Return [x, y] of the center of cell containing provided text 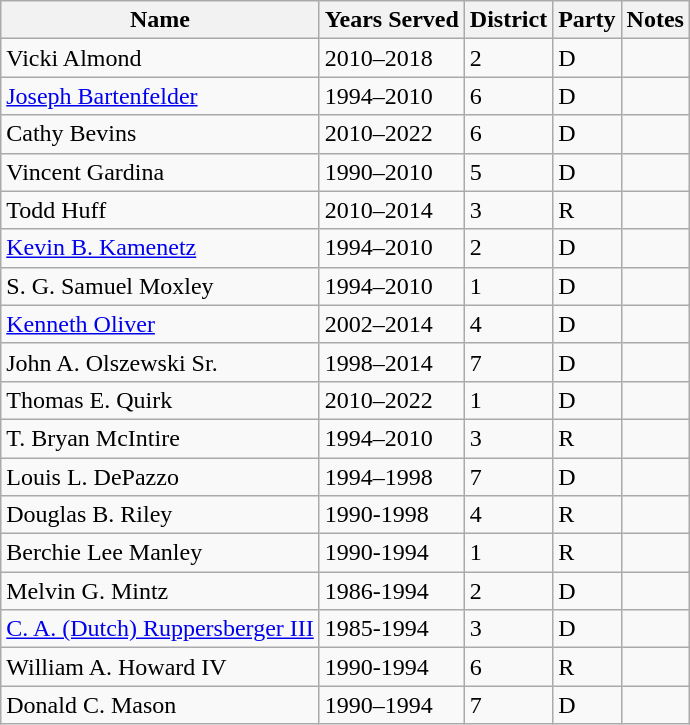
1990-1998 [392, 515]
Thomas E. Quirk [160, 400]
Vicki Almond [160, 58]
T. Bryan McIntire [160, 438]
5 [508, 172]
Notes [655, 20]
District [508, 20]
Douglas B. Riley [160, 515]
S. G. Samuel Moxley [160, 286]
Years Served [392, 20]
Berchie Lee Manley [160, 553]
William A. Howard IV [160, 667]
Vincent Gardina [160, 172]
2002–2014 [392, 324]
Kenneth Oliver [160, 324]
1986-1994 [392, 591]
Todd Huff [160, 210]
Cathy Bevins [160, 134]
1990–1994 [392, 705]
2010–2018 [392, 58]
Donald C. Mason [160, 705]
Kevin B. Kamenetz [160, 248]
Louis L. DePazzo [160, 477]
Party [587, 20]
2010–2014 [392, 210]
1994–1998 [392, 477]
Joseph Bartenfelder [160, 96]
C. A. (Dutch) Ruppersberger III [160, 629]
1985-1994 [392, 629]
Melvin G. Mintz [160, 591]
Name [160, 20]
1998–2014 [392, 362]
1990–2010 [392, 172]
John A. Olszewski Sr. [160, 362]
